Return the [X, Y] coordinate for the center point of the cell that contains the specified text.  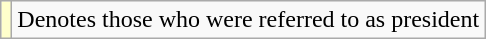
Denotes those who were referred to as president [248, 20]
